Provide the (X, Y) coordinate of the cell's center where the given text is located.  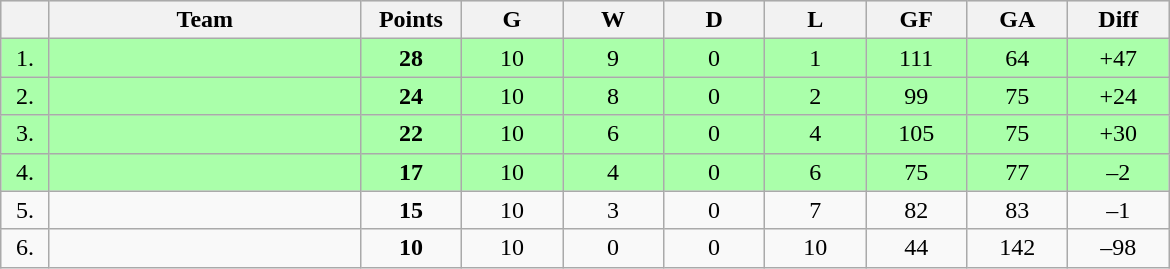
77 (1018, 172)
8 (612, 96)
3 (612, 210)
–2 (1118, 172)
64 (1018, 58)
22 (410, 134)
142 (1018, 248)
Points (410, 20)
1. (26, 58)
–98 (1118, 248)
1 (816, 58)
99 (916, 96)
Diff (1118, 20)
2 (816, 96)
+47 (1118, 58)
D (714, 20)
83 (1018, 210)
5. (26, 210)
17 (410, 172)
6. (26, 248)
3. (26, 134)
4. (26, 172)
24 (410, 96)
+24 (1118, 96)
2. (26, 96)
28 (410, 58)
L (816, 20)
105 (916, 134)
–1 (1118, 210)
+30 (1118, 134)
7 (816, 210)
111 (916, 58)
15 (410, 210)
Team (204, 20)
G (512, 20)
9 (612, 58)
GA (1018, 20)
44 (916, 248)
82 (916, 210)
W (612, 20)
GF (916, 20)
